Provide the (x, y) coordinate of the cell's center where the given text is located.  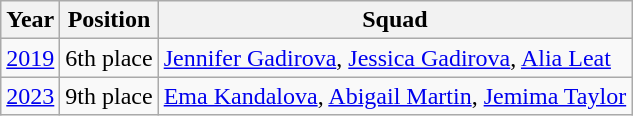
Year (30, 20)
Ema Kandalova, Abigail Martin, Jemima Taylor (395, 96)
2023 (30, 96)
Squad (395, 20)
Jennifer Gadirova, Jessica Gadirova, Alia Leat (395, 58)
9th place (109, 96)
Position (109, 20)
2019 (30, 58)
6th place (109, 58)
